For the text-containing cell, return its midpoint in [X, Y] coordinate format. 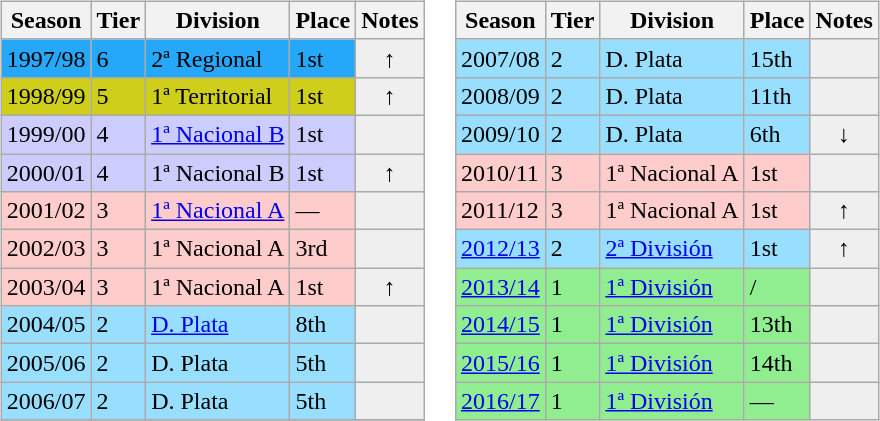
6th [777, 134]
2002/03 [46, 249]
1999/00 [46, 134]
1997/98 [46, 58]
5 [118, 96]
2ª Regional [218, 58]
2007/08 [501, 58]
2011/12 [501, 211]
2000/01 [46, 173]
2009/10 [501, 134]
2016/17 [501, 401]
2001/02 [46, 211]
1998/99 [46, 96]
1ª Territorial [218, 96]
↓ [844, 134]
15th [777, 58]
3rd [323, 249]
11th [777, 96]
14th [777, 363]
2012/13 [501, 249]
2015/16 [501, 363]
/ [777, 287]
2005/06 [46, 363]
2004/05 [46, 325]
2003/04 [46, 287]
2010/11 [501, 173]
8th [323, 325]
2008/09 [501, 96]
2006/07 [46, 401]
2ª División [672, 249]
2013/14 [501, 287]
6 [118, 58]
2014/15 [501, 325]
13th [777, 325]
